Scan for the cell matching the given text and deliver its [x, y] coordinate at center. 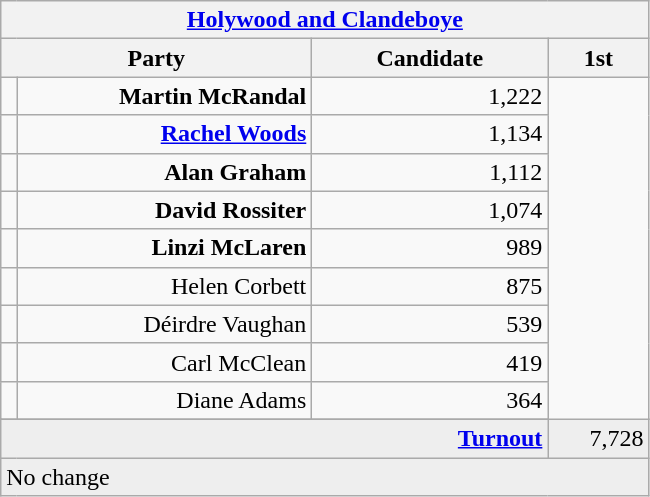
539 [430, 324]
Alan Graham [164, 172]
875 [430, 286]
1,112 [430, 172]
Party [156, 58]
Rachel Woods [164, 134]
1,134 [430, 134]
Helen Corbett [164, 286]
Holywood and Clandeboye [325, 20]
Déirdre Vaughan [164, 324]
Carl McClean [164, 362]
Turnout [274, 438]
419 [430, 362]
7,728 [598, 438]
No change [325, 477]
1,074 [430, 210]
Martin McRandal [164, 96]
Diane Adams [164, 400]
364 [430, 400]
989 [430, 248]
Candidate [430, 58]
Linzi McLaren [164, 248]
David Rossiter [164, 210]
1st [598, 58]
1,222 [430, 96]
